Search for the cell housing the specified text and yield its (x, y) center coordinate. 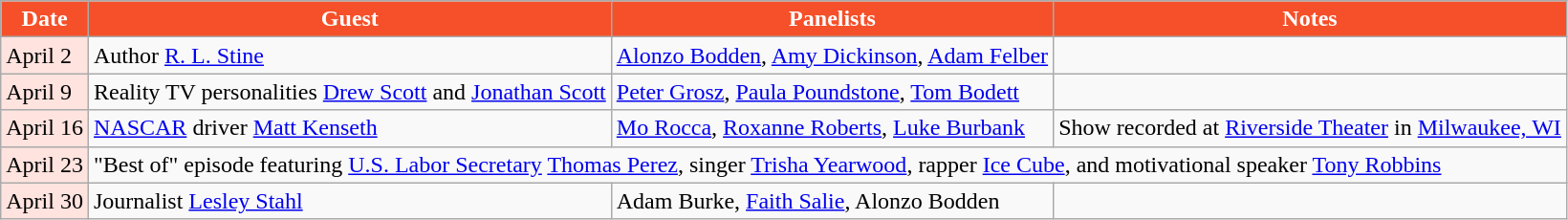
Reality TV personalities Drew Scott and Jonathan Scott (350, 92)
Author R. L. Stine (350, 55)
Peter Grosz, Paula Poundstone, Tom Bodett (832, 92)
Alonzo Bodden, Amy Dickinson, Adam Felber (832, 55)
April 2 (45, 55)
April 23 (45, 165)
Guest (350, 19)
Notes (1310, 19)
April 30 (45, 201)
Adam Burke, Faith Salie, Alonzo Bodden (832, 201)
April 9 (45, 92)
Show recorded at Riverside Theater in Milwaukee, WI (1310, 128)
"Best of" episode featuring U.S. Labor Secretary Thomas Perez, singer Trisha Yearwood, rapper Ice Cube, and motivational speaker Tony Robbins (827, 165)
NASCAR driver Matt Kenseth (350, 128)
April 16 (45, 128)
Mo Rocca, Roxanne Roberts, Luke Burbank (832, 128)
Journalist Lesley Stahl (350, 201)
Panelists (832, 19)
Date (45, 19)
